Detect which cell encompasses the target text, then output its (X, Y) center coordinate. 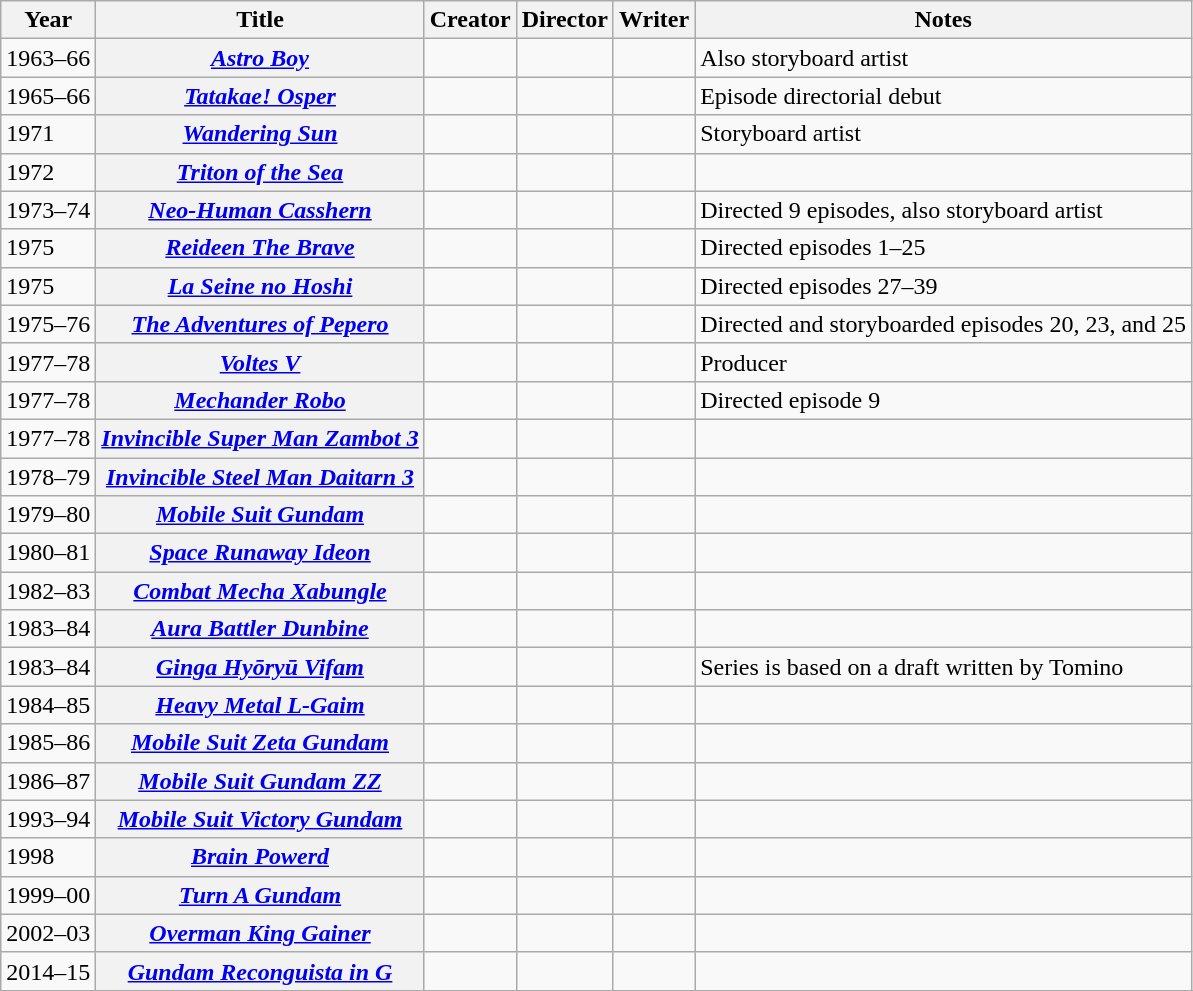
Year (48, 20)
Neo-Human Casshern (260, 210)
Mobile Suit Victory Gundam (260, 819)
Aura Battler Dunbine (260, 629)
Directed episodes 1–25 (944, 248)
1993–94 (48, 819)
Space Runaway Ideon (260, 553)
Astro Boy (260, 58)
2014–15 (48, 971)
1986–87 (48, 781)
Director (564, 20)
Overman King Gainer (260, 933)
Also storyboard artist (944, 58)
The Adventures of Pepero (260, 324)
Title (260, 20)
1982–83 (48, 591)
Directed and storyboarded episodes 20, 23, and 25 (944, 324)
1963–66 (48, 58)
Gundam Reconguista in G (260, 971)
Directed 9 episodes, also storyboard artist (944, 210)
Heavy Metal L-Gaim (260, 705)
Mobile Suit Zeta Gundam (260, 743)
1975–76 (48, 324)
Mechander Robo (260, 400)
Reideen The Brave (260, 248)
Tatakae! Osper (260, 96)
Producer (944, 362)
1984–85 (48, 705)
1985–86 (48, 743)
Series is based on a draft written by Tomino (944, 667)
Mobile Suit Gundam (260, 515)
Brain Powerd (260, 857)
Directed episodes 27–39 (944, 286)
Mobile Suit Gundam ZZ (260, 781)
1972 (48, 172)
Notes (944, 20)
La Seine no Hoshi (260, 286)
Invincible Steel Man Daitarn 3 (260, 477)
1973–74 (48, 210)
Episode directorial debut (944, 96)
1998 (48, 857)
Writer (654, 20)
1980–81 (48, 553)
1965–66 (48, 96)
Triton of the Sea (260, 172)
2002–03 (48, 933)
1971 (48, 134)
Turn A Gundam (260, 895)
Voltes V (260, 362)
Invincible Super Man Zambot 3 (260, 438)
Storyboard artist (944, 134)
1979–80 (48, 515)
Directed episode 9 (944, 400)
Ginga Hyōryū Vifam (260, 667)
Creator (470, 20)
1999–00 (48, 895)
1978–79 (48, 477)
Wandering Sun (260, 134)
Combat Mecha Xabungle (260, 591)
